From the cell containing the given text, extract its center point as [X, Y] coordinate. 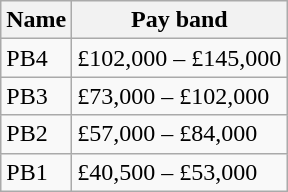
PB3 [36, 96]
PB4 [36, 58]
£73,000 – £102,000 [180, 96]
Name [36, 20]
£40,500 – £53,000 [180, 172]
£57,000 – £84,000 [180, 134]
PB2 [36, 134]
Pay band [180, 20]
PB1 [36, 172]
£102,000 – £145,000 [180, 58]
